Find where the given text appears and provide that cell's center as (X, Y) coordinate. 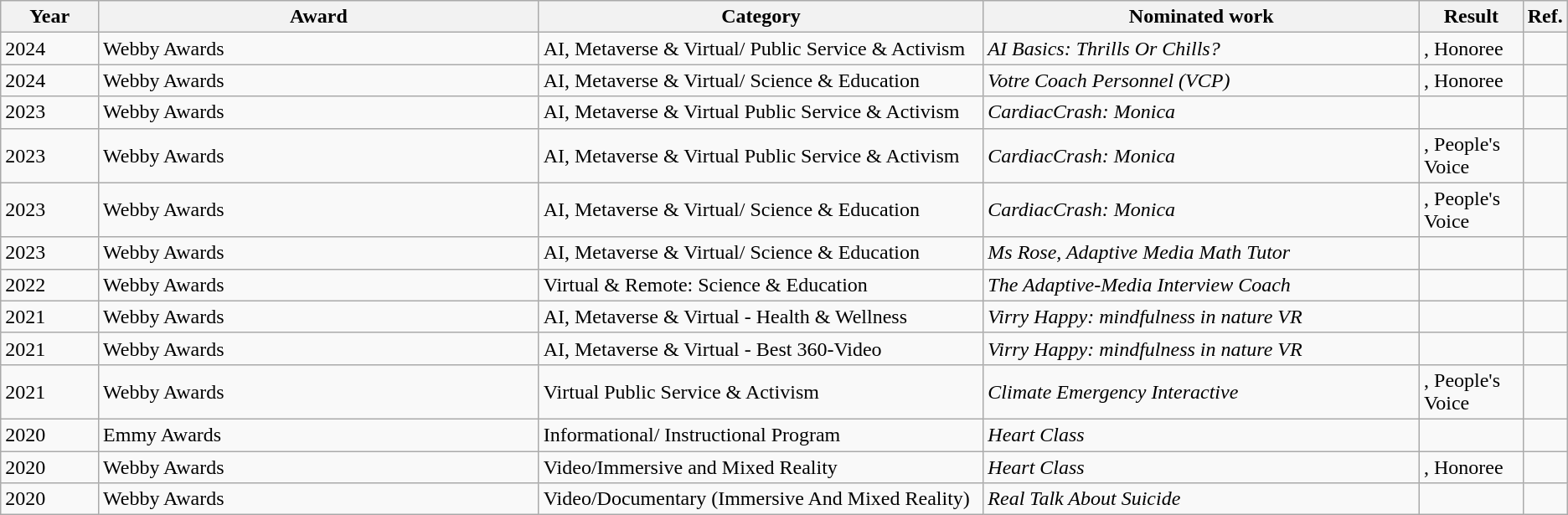
Ref. (1545, 17)
Real Talk About Suicide (1201, 499)
Video/Immersive and Mixed Reality (761, 466)
Informational/ Instructional Program (761, 435)
AI, Metaverse & Virtual - Best 360-Video (761, 348)
Category (761, 17)
Ms Rose, Adaptive Media Math Tutor (1201, 253)
Result (1472, 17)
Climate Emergency Interactive (1201, 392)
Virtual & Remote: Science & Education (761, 285)
Video/Documentary (Immersive And Mixed Reality) (761, 499)
AI, Metaverse & Virtual - Health & Wellness (761, 317)
The Adaptive-Media Interview Coach (1201, 285)
Emmy Awards (319, 435)
AI, Metaverse & Virtual/ Public Service & Activism (761, 49)
Year (50, 17)
Votre Coach Personnel (VCP) (1201, 80)
Nominated work (1201, 17)
AI Basics: Thrills Or Chills? (1201, 49)
Virtual Public Service & Activism (761, 392)
Award (319, 17)
2022 (50, 285)
